From the cell containing the given text, extract its center point as [X, Y] coordinate. 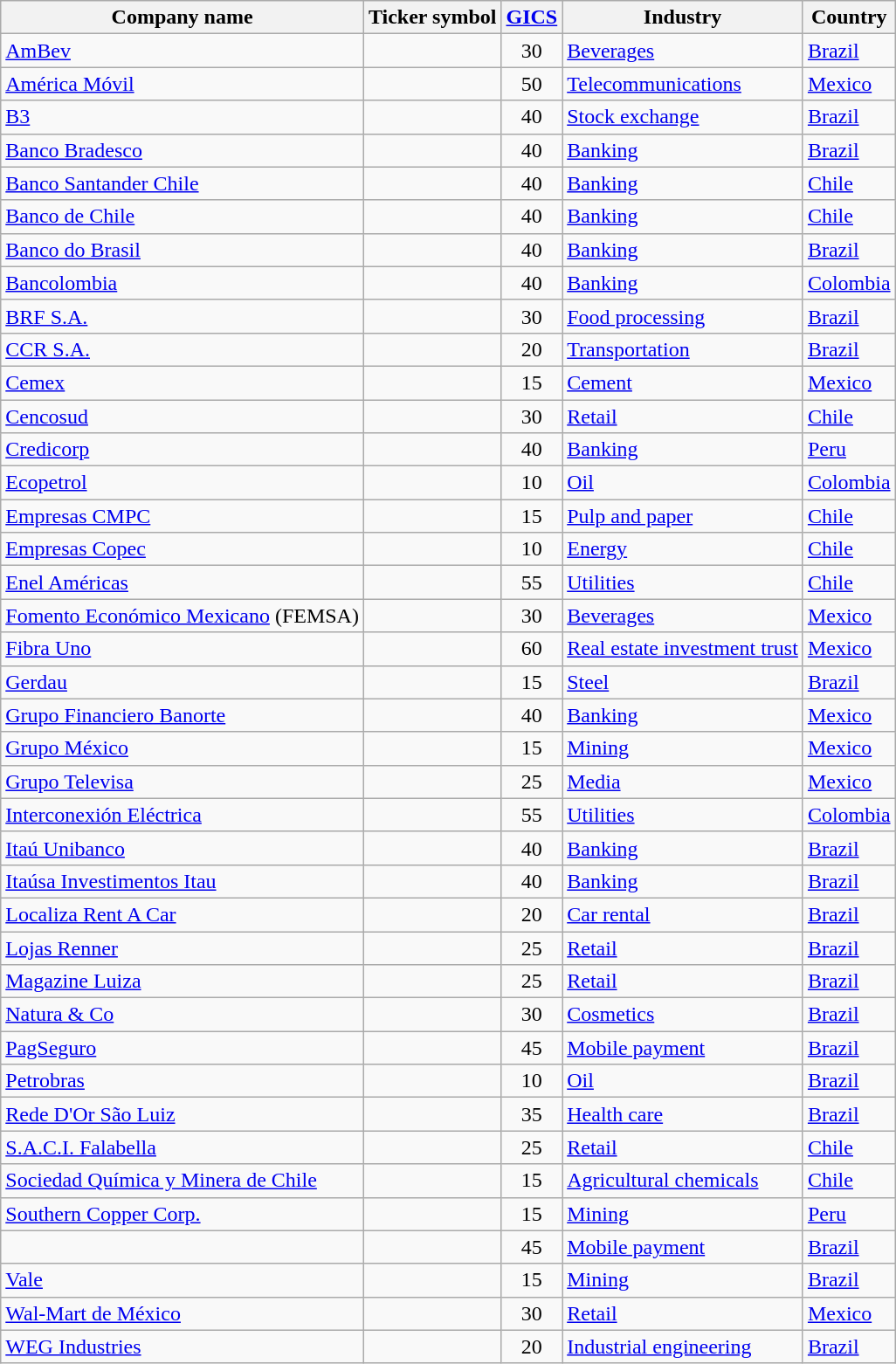
Company name [183, 17]
Gerdau [183, 682]
Fibra Uno [183, 649]
Cemex [183, 382]
50 [532, 84]
Empresas CMPC [183, 516]
Transportation [683, 349]
Enel Américas [183, 582]
Ecopetrol [183, 483]
Food processing [683, 316]
35 [532, 1114]
Banco Santander Chile [183, 183]
Fomento Económico Mexicano (FEMSA) [183, 616]
Banco do Brasil [183, 250]
BRF S.A. [183, 316]
Itaú Unibanco [183, 848]
CCR S.A. [183, 349]
Rede D'Or São Luiz [183, 1114]
Petrobras [183, 1081]
Itaúsa Investimentos Itau [183, 881]
Country [849, 17]
Natura & Co [183, 1015]
Grupo Financiero Banorte [183, 715]
Wal-Mart de México [183, 1313]
Agricultural chemicals [683, 1181]
Cement [683, 382]
S.A.C.I. Falabella [183, 1147]
Magazine Luiza [183, 982]
Banco de Chile [183, 217]
Cosmetics [683, 1015]
Credicorp [183, 450]
WEG Industries [183, 1347]
Banco Bradesco [183, 150]
Industry [683, 17]
Industrial engineering [683, 1347]
Localiza Rent A Car [183, 914]
B3 [183, 117]
Southern Copper Corp. [183, 1214]
Stock exchange [683, 117]
Real estate investment trust [683, 649]
Bancolombia [183, 283]
Cencosud [183, 417]
60 [532, 649]
Lojas Renner [183, 947]
Health care [683, 1114]
Media [683, 782]
PagSeguro [183, 1048]
Vale [183, 1280]
Car rental [683, 914]
Energy [683, 549]
América Móvil [183, 84]
Pulp and paper [683, 516]
Ticker symbol [432, 17]
Empresas Copec [183, 549]
Grupo Televisa [183, 782]
Grupo México [183, 748]
Steel [683, 682]
AmBev [183, 51]
Telecommunications [683, 84]
GICS [532, 17]
Interconexión Eléctrica [183, 815]
Sociedad Química y Minera de Chile [183, 1181]
